Capture the cell that displays the provided text and extract its (X, Y) central coordinate. 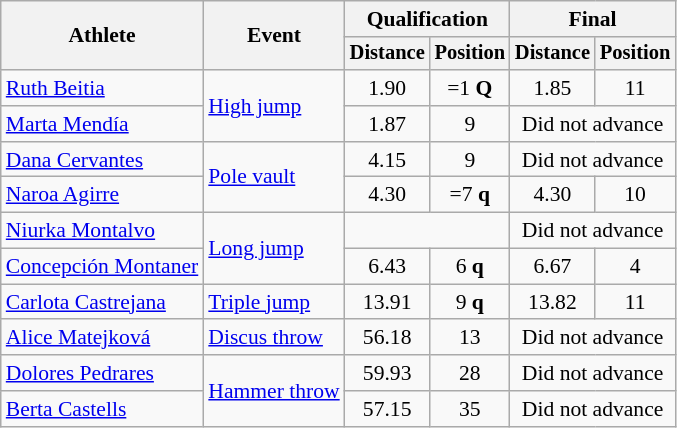
57.15 (388, 409)
=7 q (470, 195)
Final (592, 19)
10 (635, 195)
Ruth Beitia (102, 88)
28 (470, 373)
4 (635, 267)
Hammer throw (274, 390)
Alice Matejková (102, 338)
Athlete (102, 36)
Marta Mendía (102, 124)
1.87 (388, 124)
Pole vault (274, 178)
1.90 (388, 88)
Concepción Montaner (102, 267)
1.85 (552, 88)
=1 Q (470, 88)
Dana Cervantes (102, 160)
6 q (470, 267)
Niurka Montalvo (102, 231)
13.91 (388, 302)
9 q (470, 302)
High jump (274, 106)
Qualification (428, 19)
59.93 (388, 373)
Discus throw (274, 338)
Event (274, 36)
Berta Castells (102, 409)
4.15 (388, 160)
Naroa Agirre (102, 195)
6.43 (388, 267)
56.18 (388, 338)
13.82 (552, 302)
Long jump (274, 248)
6.67 (552, 267)
Triple jump (274, 302)
Carlota Castrejana (102, 302)
35 (470, 409)
13 (470, 338)
Dolores Pedrares (102, 373)
